Locate the cell with the specified text and output its (x, y) center coordinate. 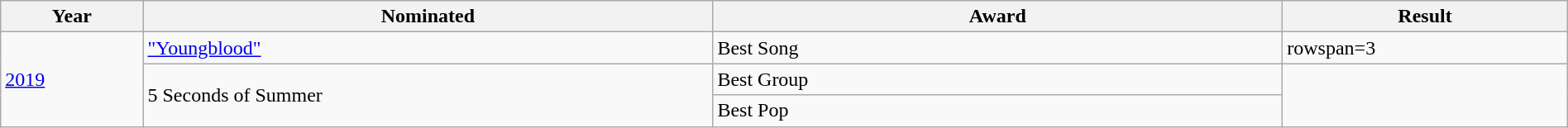
Best Group (997, 79)
Award (997, 17)
Result (1426, 17)
"Youngblood" (428, 48)
2019 (72, 79)
Best Pop (997, 111)
Best Song (997, 48)
Nominated (428, 17)
5 Seconds of Summer (428, 95)
rowspan=3 (1426, 48)
Year (72, 17)
